Extract the (X, Y) coordinate from the center of the cell holding the provided text.  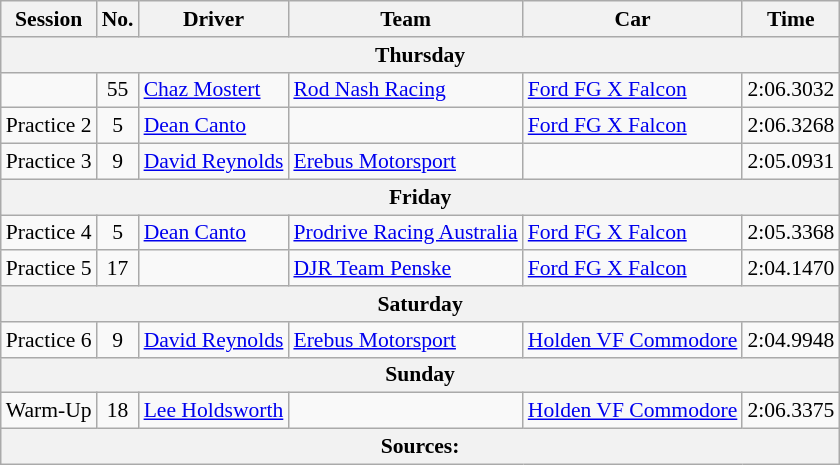
Lee Holdsworth (214, 411)
Time (790, 19)
Friday (420, 197)
Thursday (420, 55)
Warm-Up (49, 411)
Sources: (420, 447)
17 (118, 269)
2:04.1470 (790, 269)
Chaz Mostert (214, 90)
Practice 3 (49, 162)
Car (633, 19)
2:06.3375 (790, 411)
2:06.3268 (790, 126)
2:04.9948 (790, 340)
2:05.0931 (790, 162)
2:05.3368 (790, 233)
Practice 6 (49, 340)
18 (118, 411)
Sunday (420, 375)
DJR Team Penske (405, 269)
Team (405, 19)
2:06.3032 (790, 90)
55 (118, 90)
Driver (214, 19)
Prodrive Racing Australia (405, 233)
Rod Nash Racing (405, 90)
Session (49, 19)
Practice 4 (49, 233)
Saturday (420, 304)
Practice 2 (49, 126)
Practice 5 (49, 269)
No. (118, 19)
